Capture the cell that displays the provided text and extract its [X, Y] central coordinate. 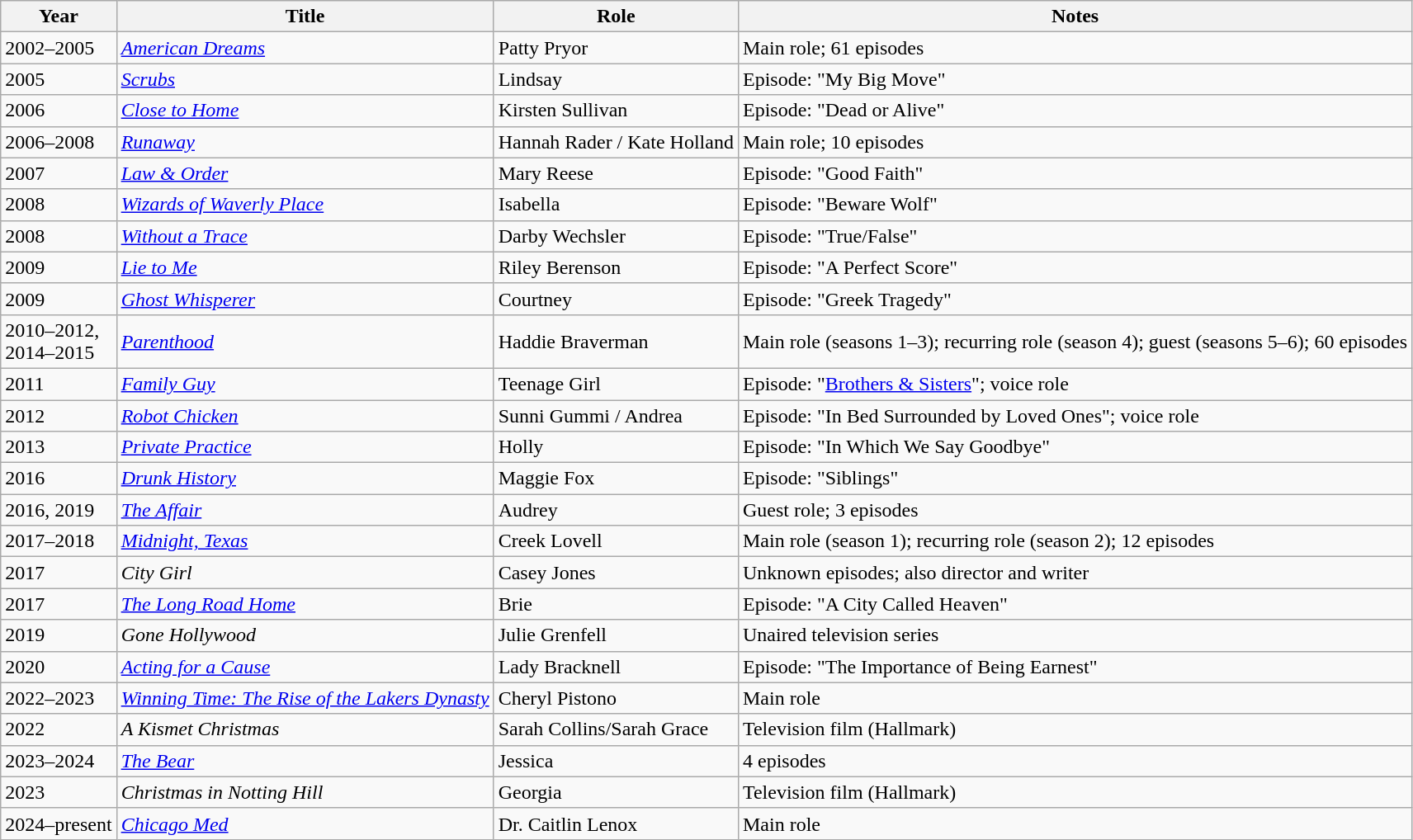
Episode: "A City Called Heaven" [1075, 604]
Title [305, 17]
2005 [59, 79]
Main role (seasons 1–3); recurring role (season 4); guest (seasons 5–6); 60 episodes [1075, 342]
Episode: "A Perfect Score" [1075, 267]
Sarah Collins/Sarah Grace [616, 729]
Creek Lovell [616, 541]
Midnight, Texas [305, 541]
Lindsay [616, 79]
Main role; 10 episodes [1075, 142]
Gone Hollywood [305, 635]
Brie [616, 604]
2016, 2019 [59, 510]
Lady Bracknell [616, 667]
Winning Time: The Rise of the Lakers Dynasty [305, 698]
2022–2023 [59, 698]
2012 [59, 415]
Notes [1075, 17]
Wizards of Waverly Place [305, 205]
The Affair [305, 510]
Jessica [616, 761]
Kirsten Sullivan [616, 111]
Scrubs [305, 79]
Unknown episodes; also director and writer [1075, 573]
Episode: "True/False" [1075, 236]
A Kismet Christmas [305, 729]
Main role; 61 episodes [1075, 48]
Episode: "Beware Wolf" [1075, 205]
Isabella [616, 205]
Episode: "Greek Tragedy" [1075, 299]
Family Guy [305, 384]
The Long Road Home [305, 604]
Mary Reese [616, 173]
Episode: "Brothers & Sisters"; voice role [1075, 384]
Georgia [616, 792]
Role [616, 17]
Sunni Gummi / Andrea [616, 415]
Ghost Whisperer [305, 299]
Riley Berenson [616, 267]
Main role (season 1); recurring role (season 2); 12 episodes [1075, 541]
2024–present [59, 823]
Private Practice [305, 447]
Runaway [305, 142]
Episode: "Good Faith" [1075, 173]
2013 [59, 447]
2016 [59, 479]
Episode: "In Bed Surrounded by Loved Ones"; voice role [1075, 415]
2011 [59, 384]
2017–2018 [59, 541]
Chicago Med [305, 823]
Episode: "Siblings" [1075, 479]
Patty Pryor [616, 48]
Dr. Caitlin Lenox [616, 823]
2006–2008 [59, 142]
Robot Chicken [305, 415]
2019 [59, 635]
Cheryl Pistono [616, 698]
Year [59, 17]
Darby Wechsler [616, 236]
Audrey [616, 510]
Holly [616, 447]
American Dreams [305, 48]
2022 [59, 729]
Parenthood [305, 342]
Julie Grenfell [616, 635]
Acting for a Cause [305, 667]
Guest role; 3 episodes [1075, 510]
Episode: "In Which We Say Goodbye" [1075, 447]
2002–2005 [59, 48]
2020 [59, 667]
Law & Order [305, 173]
Casey Jones [616, 573]
Hannah Rader / Kate Holland [616, 142]
2023–2024 [59, 761]
Drunk History [305, 479]
Without a Trace [305, 236]
Christmas in Notting Hill [305, 792]
2006 [59, 111]
Close to Home [305, 111]
Courtney [616, 299]
Haddie Braverman [616, 342]
Unaired television series [1075, 635]
2007 [59, 173]
4 episodes [1075, 761]
Teenage Girl [616, 384]
Episode: "The Importance of Being Earnest" [1075, 667]
2010–2012,2014–2015 [59, 342]
Lie to Me [305, 267]
Episode: "My Big Move" [1075, 79]
Maggie Fox [616, 479]
City Girl [305, 573]
Episode: "Dead or Alive" [1075, 111]
The Bear [305, 761]
2023 [59, 792]
